Scan for the cell matching the given text and deliver its [X, Y] coordinate at center. 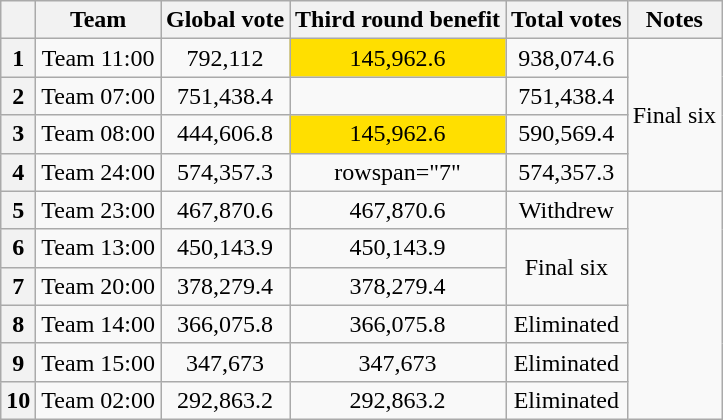
Team 14:00 [98, 324]
Team 11:00 [98, 58]
1 [18, 58]
rowspan="7" [398, 172]
2 [18, 96]
9 [18, 362]
Team 08:00 [98, 134]
Total votes [567, 20]
792,112 [224, 58]
Global vote [224, 20]
Team 02:00 [98, 400]
6 [18, 248]
Team 13:00 [98, 248]
5 [18, 210]
Team 20:00 [98, 286]
8 [18, 324]
Withdrew [567, 210]
Third round benefit [398, 20]
Team [98, 20]
Team 15:00 [98, 362]
938,074.6 [567, 58]
10 [18, 400]
7 [18, 286]
3 [18, 134]
Team 23:00 [98, 210]
Team 24:00 [98, 172]
4 [18, 172]
Team 07:00 [98, 96]
444,606.8 [224, 134]
Notes [674, 20]
590,569.4 [567, 134]
